Pinpoint the cell where the given text exists, returning its [X, Y] midpoint coordinate. 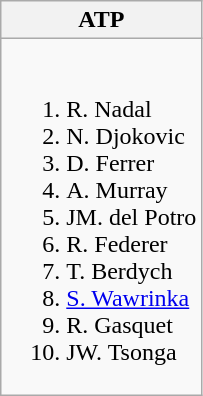
R. Nadal N. Djokovic D. Ferrer A. Murray JM. del Potro R. Federer T. Berdych S. Wawrinka R. Gasquet JW. Tsonga [102, 217]
ATP [102, 20]
